Return the (x, y) coordinate for the center point of the cell that contains the specified text.  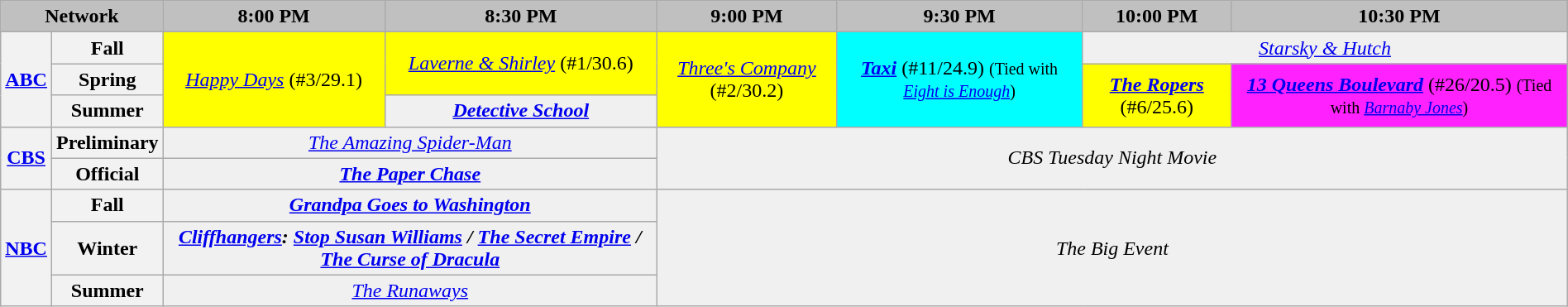
The Ropers (#6/25.6) (1157, 95)
Taxi (#11/24.9) (Tied with Eight is Enough) (959, 79)
Grandpa Goes to Washington (410, 205)
10:30 PM (1399, 17)
Cliffhangers: Stop Susan Williams / The Secret Empire / The Curse of Dracula (410, 248)
The Big Event (1111, 248)
CBS (26, 158)
The Runaways (410, 290)
Network (82, 17)
Preliminary (108, 142)
9:00 PM (746, 17)
Winter (108, 248)
Detective School (521, 111)
13 Queens Boulevard (#26/20.5) (Tied with Barnaby Jones) (1399, 95)
9:30 PM (959, 17)
8:30 PM (521, 17)
Three's Company (#2/30.2) (746, 79)
Starsky & Hutch (1325, 48)
The Paper Chase (410, 174)
Laverne & Shirley (#1/30.6) (521, 64)
ABC (26, 79)
10:00 PM (1157, 17)
The Amazing Spider-Man (410, 142)
8:00 PM (274, 17)
Spring (108, 79)
Official (108, 174)
Happy Days (#3/29.1) (274, 79)
CBS Tuesday Night Movie (1111, 158)
NBC (26, 248)
